Scan for the cell matching the given text and deliver its [X, Y] coordinate at center. 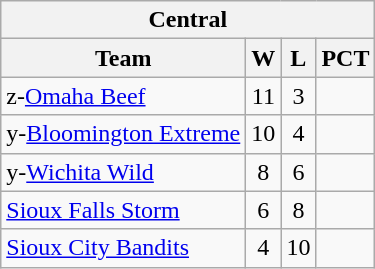
Sioux City Bandits [124, 248]
Team [124, 58]
PCT [346, 58]
11 [264, 96]
L [298, 58]
W [264, 58]
3 [298, 96]
Sioux Falls Storm [124, 210]
Central [188, 20]
y-Bloomington Extreme [124, 134]
y-Wichita Wild [124, 172]
z-Omaha Beef [124, 96]
